For the text-containing cell, return its midpoint in (x, y) coordinate format. 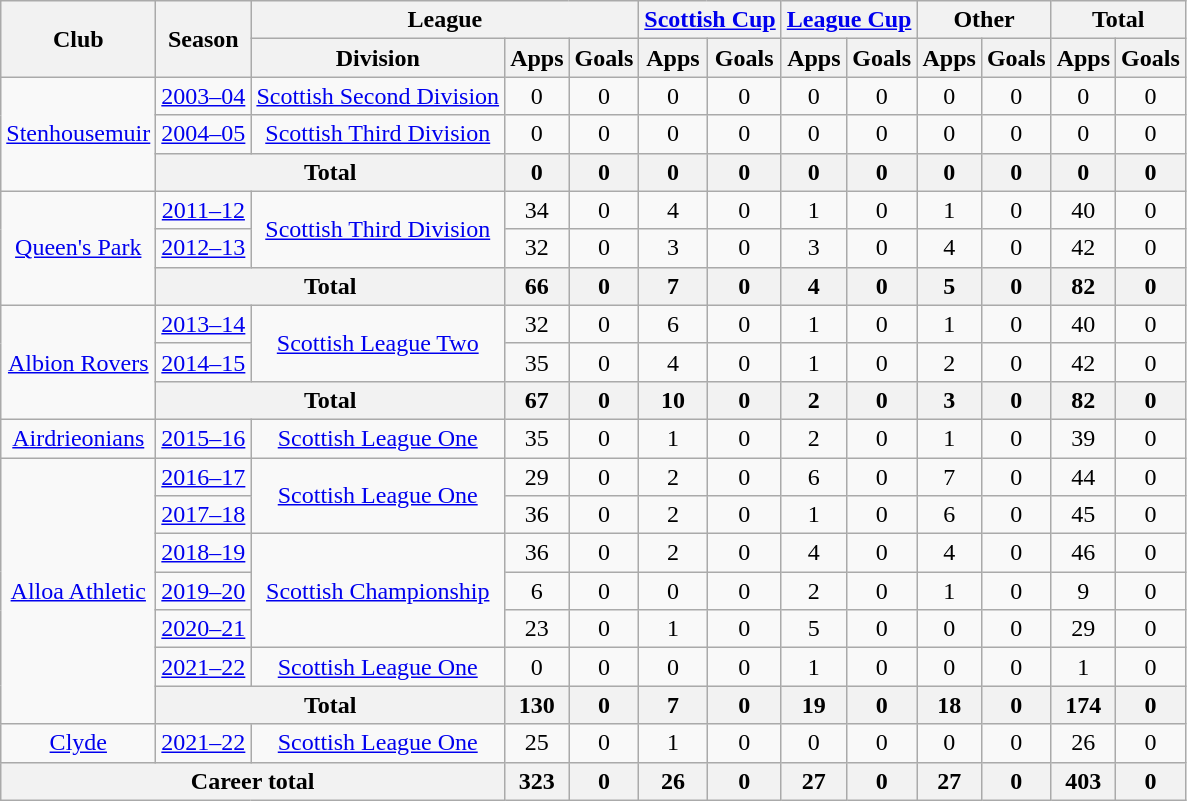
34 (537, 210)
19 (814, 705)
Scottish League Two (378, 343)
130 (537, 705)
67 (537, 400)
2015–16 (204, 438)
Scottish Cup (710, 20)
Other (984, 20)
23 (537, 629)
Division (378, 58)
39 (1083, 438)
2014–15 (204, 362)
66 (537, 286)
2011–12 (204, 210)
2017–18 (204, 515)
2003–04 (204, 96)
Scottish Second Division (378, 96)
18 (949, 705)
2020–21 (204, 629)
10 (673, 400)
Airdrieonians (78, 438)
Season (204, 39)
46 (1083, 553)
Queen's Park (78, 248)
Club (78, 39)
2012–13 (204, 248)
Clyde (78, 743)
2004–05 (204, 134)
Albion Rovers (78, 362)
44 (1083, 477)
Scottish Championship (378, 591)
Career total (253, 781)
2013–14 (204, 324)
League Cup (849, 20)
2016–17 (204, 477)
League (445, 20)
2019–20 (204, 591)
9 (1083, 591)
Stenhousemuir (78, 134)
403 (1083, 781)
323 (537, 781)
25 (537, 743)
45 (1083, 515)
174 (1083, 705)
Alloa Athletic (78, 591)
2018–19 (204, 553)
